From the cell containing the given text, extract its center point as [x, y] coordinate. 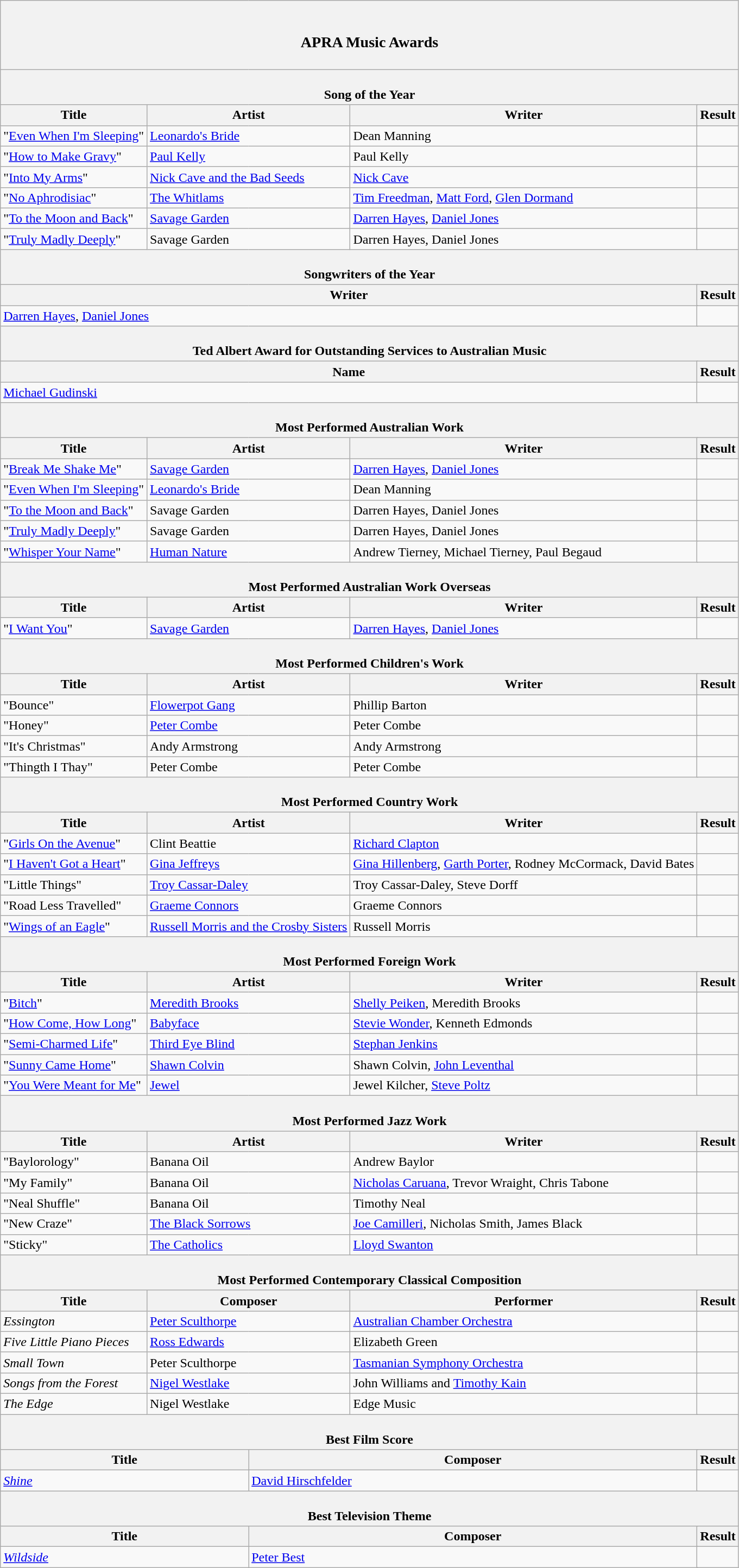
Stevie Wonder, Kenneth Edmonds [523, 1023]
Essington [74, 1321]
Andrew Baylor [523, 1162]
Shine [125, 1481]
Russell Morris [523, 926]
"No Aphrodisiac" [74, 198]
Nick Cave [523, 177]
Meredith Brooks [249, 1002]
"Sunny Came Home" [74, 1065]
Wildside [125, 1557]
Peter Best [473, 1557]
Shelly Peiken, Meredith Brooks [523, 1002]
"Girls On the Avenue" [74, 843]
"Whisper Your Name" [74, 551]
The Whitlams [249, 198]
"Bitch" [74, 1002]
Name [349, 372]
Nick Cave and the Bad Seeds [249, 177]
The Black Sorrows [249, 1224]
"Semi-Charmed Life" [74, 1044]
Gina Jeffreys [249, 864]
The Edge [74, 1404]
"It's Christmas" [74, 746]
Richard Clapton [523, 843]
Performer [523, 1300]
"Road Less Travelled" [74, 905]
Small Town [74, 1362]
Jewel [249, 1085]
"How Come, How Long" [74, 1023]
Timothy Neal [523, 1203]
Most Performed Country Work [370, 795]
"How to Make Gravy" [74, 156]
Jewel Kilcher, Steve Poltz [523, 1085]
"Little Things" [74, 885]
John Williams and Timothy Kain [523, 1383]
Third Eye Blind [249, 1044]
Most Performed Australian Work [370, 420]
Australian Chamber Orchestra [523, 1321]
Babyface [249, 1023]
Shawn Colvin, John Leventhal [523, 1065]
The Catholics [249, 1245]
Most Performed Contemporary Classical Composition [370, 1272]
Nicholas Caruana, Trevor Wraight, Chris Tabone [523, 1183]
Edge Music [523, 1404]
Tim Freedman, Matt Ford, Glen Dormand [523, 198]
Stephan Jenkins [523, 1044]
Phillip Barton [523, 705]
"Neal Shuffle" [74, 1203]
Joe Camilleri, Nicholas Smith, James Black [523, 1224]
"Sticky" [74, 1245]
Michael Gudinski [349, 392]
"Bounce" [74, 705]
Troy Cassar-Daley, Steve Dorff [523, 885]
Gina Hillenberg, Garth Porter, Rodney McCormack, David Bates [523, 864]
Clint Beattie [249, 843]
Song of the Year [370, 87]
David Hirschfelder [473, 1481]
"You Were Meant for Me" [74, 1085]
"New Craze" [74, 1224]
Five Little Piano Pieces [74, 1342]
Ted Albert Award for Outstanding Services to Australian Music [370, 344]
Tasmanian Symphony Orchestra [523, 1362]
Human Nature [249, 551]
"Into My Arms" [74, 177]
APRA Music Awards [370, 35]
"Thingth I Thay" [74, 767]
Ross Edwards [249, 1342]
Songwriters of the Year [370, 267]
Shawn Colvin [249, 1065]
Most Performed Jazz Work [370, 1114]
Flowerpot Gang [249, 705]
"Break Me Shake Me" [74, 469]
"Wings of an Eagle" [74, 926]
Elizabeth Green [523, 1342]
Best Television Theme [370, 1509]
"My Family" [74, 1183]
Troy Cassar-Daley [249, 885]
"Honey" [74, 726]
"I Haven't Got a Heart" [74, 864]
"Baylorology" [74, 1162]
Russell Morris and the Crosby Sisters [249, 926]
"I Want You" [74, 628]
Best Film Score [370, 1432]
Most Performed Children's Work [370, 656]
Most Performed Foreign Work [370, 954]
Songs from the Forest [74, 1383]
Andrew Tierney, Michael Tierney, Paul Begaud [523, 551]
Most Performed Australian Work Overseas [370, 580]
Lloyd Swanton [523, 1245]
